From the cell containing the given text, extract its center point as [x, y] coordinate. 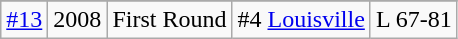
L 67-81 [414, 20]
First Round [170, 20]
#13 [24, 20]
2008 [78, 20]
#4 Louisville [301, 20]
